Capture the cell that displays the provided text and extract its [x, y] central coordinate. 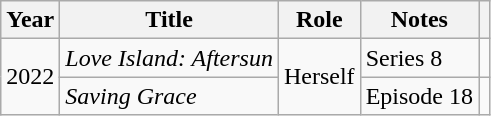
Notes [419, 20]
Series 8 [419, 58]
Herself [319, 77]
2022 [30, 77]
Love Island: Aftersun [170, 58]
Saving Grace [170, 96]
Year [30, 20]
Role [319, 20]
Title [170, 20]
Episode 18 [419, 96]
